Identify which cell holds the provided text, then report its [x, y] central coordinate. 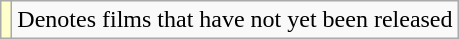
Denotes films that have not yet been released [235, 20]
